Return (x, y) of the center of cell containing provided text 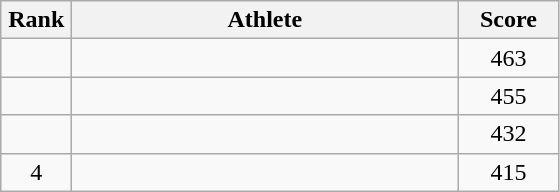
432 (508, 134)
Rank (36, 20)
415 (508, 172)
463 (508, 58)
455 (508, 96)
Score (508, 20)
Athlete (265, 20)
4 (36, 172)
